Extract the (x, y) coordinate from the center of the cell holding the provided text.  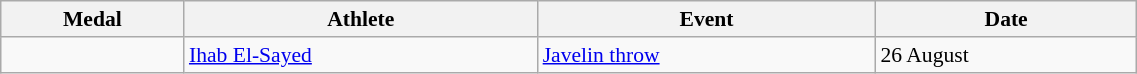
26 August (1006, 55)
Javelin throw (707, 55)
Medal (92, 19)
Event (707, 19)
Date (1006, 19)
Athlete (361, 19)
Ihab El-Sayed (361, 55)
